Determine the (x, y) coordinate at the center of the cell enclosing the given text.  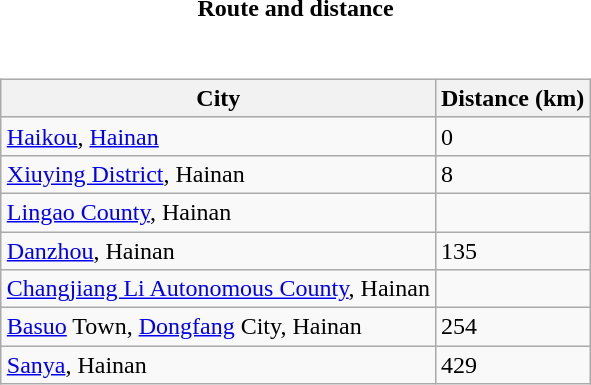
Basuo Town, Dongfang City, Hainan (218, 327)
Distance (km) (512, 98)
Changjiang Li Autonomous County, Hainan (218, 289)
Xiuying District, Hainan (218, 174)
254 (512, 327)
0 (512, 136)
8 (512, 174)
Danzhou, Hainan (218, 251)
135 (512, 251)
Lingao County, Hainan (218, 212)
City (218, 98)
Haikou, Hainan (218, 136)
Sanya, Hainan (218, 365)
429 (512, 365)
